Output the (X, Y) coordinate of the center of the cell containing the given text.  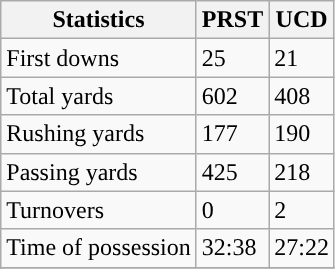
218 (302, 172)
First downs (99, 58)
Passing yards (99, 172)
425 (232, 172)
21 (302, 58)
0 (232, 210)
Statistics (99, 20)
Time of possession (99, 248)
PRST (232, 20)
190 (302, 134)
32:38 (232, 248)
25 (232, 58)
Total yards (99, 96)
UCD (302, 20)
177 (232, 134)
408 (302, 96)
Turnovers (99, 210)
Rushing yards (99, 134)
2 (302, 210)
602 (232, 96)
27:22 (302, 248)
